Scan for the cell matching the given text and deliver its [X, Y] coordinate at center. 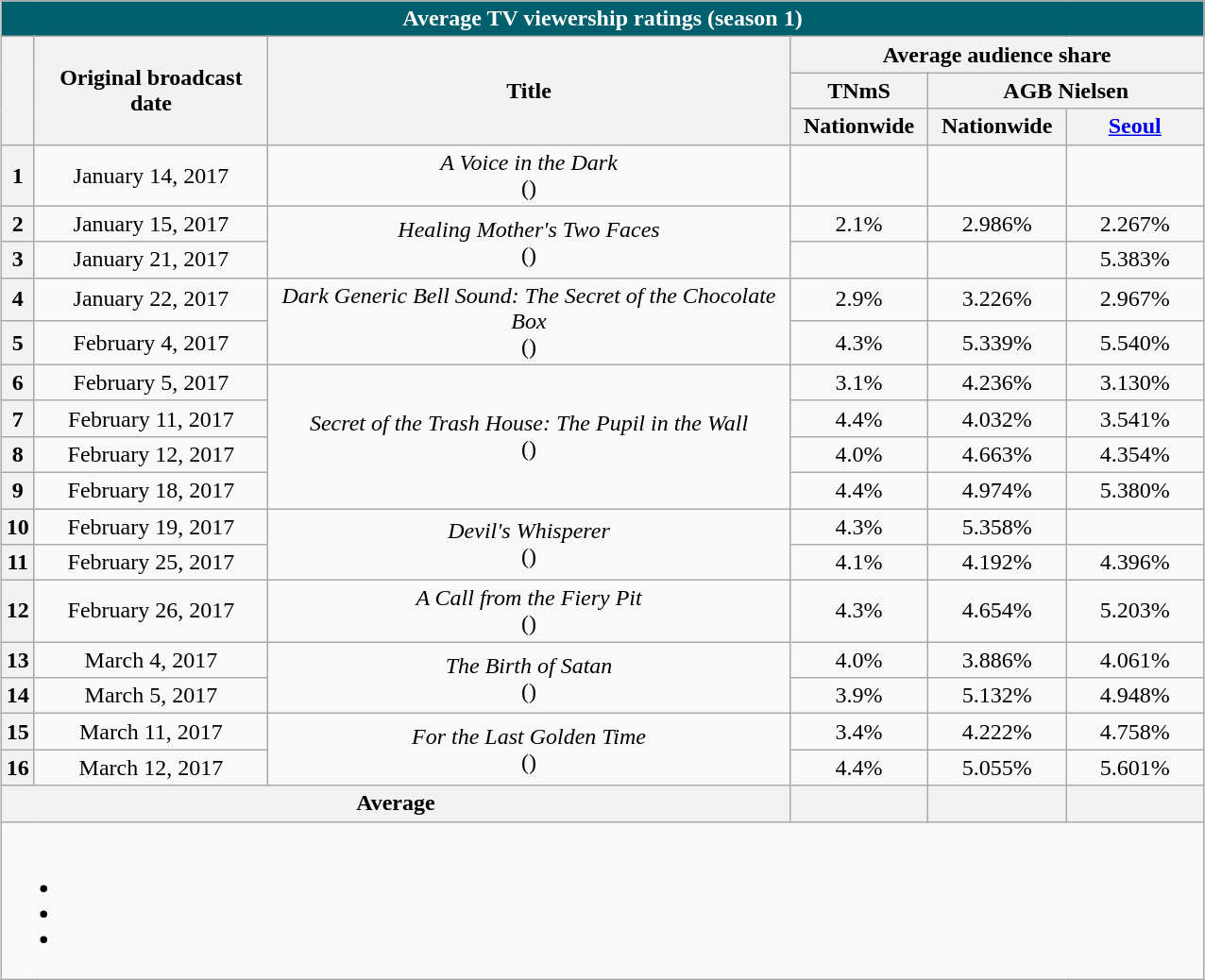
For the Last Golden Time() [529, 750]
5.380% [1135, 490]
March 5, 2017 [151, 696]
TNmS [859, 91]
3.226% [997, 299]
4.061% [1135, 660]
5.540% [1135, 343]
January 14, 2017 [151, 176]
5.132% [997, 696]
Seoul [1135, 127]
4.974% [997, 490]
Dark Generic Bell Sound: The Secret of the Chocolate Box() [529, 321]
4 [17, 299]
4.1% [859, 563]
Average TV viewership ratings (season 1) [602, 19]
2.9% [859, 299]
A Call from the Fiery Pit() [529, 612]
3.886% [997, 660]
3.130% [1135, 382]
4.354% [1135, 454]
16 [17, 768]
1 [17, 176]
February 11, 2017 [151, 418]
Average [395, 803]
AGB Nielsen [1066, 91]
2.267% [1135, 224]
March 12, 2017 [151, 768]
February 5, 2017 [151, 382]
5.339% [997, 343]
3.4% [859, 732]
7 [17, 418]
5 [17, 343]
Title [529, 91]
Secret of the Trash House: The Pupil in the Wall() [529, 436]
February 18, 2017 [151, 490]
February 26, 2017 [151, 612]
5.601% [1135, 768]
February 19, 2017 [151, 526]
February 12, 2017 [151, 454]
4.758% [1135, 732]
5.383% [1135, 260]
3 [17, 260]
February 25, 2017 [151, 563]
Healing Mother's Two Faces() [529, 242]
6 [17, 382]
5.055% [997, 768]
Average audience share [997, 55]
5.358% [997, 526]
15 [17, 732]
10 [17, 526]
2 [17, 224]
4.236% [997, 382]
3.541% [1135, 418]
13 [17, 660]
2.1% [859, 224]
January 21, 2017 [151, 260]
Devil's Whisperer() [529, 544]
A Voice in the Dark() [529, 176]
March 11, 2017 [151, 732]
2.986% [997, 224]
Original broadcast date [151, 91]
5.203% [1135, 612]
3.9% [859, 696]
4.032% [997, 418]
4.192% [997, 563]
12 [17, 612]
4.654% [997, 612]
February 4, 2017 [151, 343]
4.663% [997, 454]
11 [17, 563]
January 15, 2017 [151, 224]
14 [17, 696]
4.222% [997, 732]
3.1% [859, 382]
2.967% [1135, 299]
January 22, 2017 [151, 299]
8 [17, 454]
The Birth of Satan() [529, 678]
4.396% [1135, 563]
4.948% [1135, 696]
March 4, 2017 [151, 660]
9 [17, 490]
